For the text-containing cell, return its midpoint in [x, y] coordinate format. 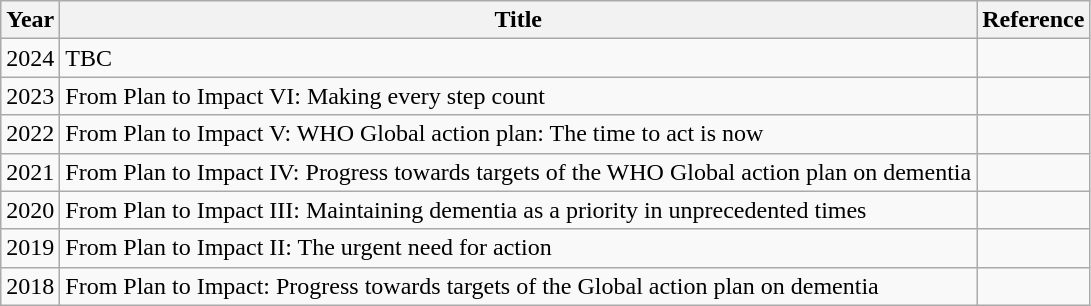
From Plan to Impact VI: Making every step count [518, 96]
2023 [30, 96]
2024 [30, 58]
2019 [30, 248]
TBC [518, 58]
From Plan to Impact V: WHO Global action plan: The time to act is now [518, 134]
2021 [30, 172]
From Plan to Impact II: The urgent need for action [518, 248]
2022 [30, 134]
From Plan to Impact IV: Progress towards targets of the WHO Global action plan on dementia [518, 172]
Year [30, 20]
From Plan to Impact III: Maintaining dementia as a priority in unprecedented times [518, 210]
From Plan to Impact: Progress towards targets of the Global action plan on dementia [518, 286]
2020 [30, 210]
Title [518, 20]
2018 [30, 286]
Reference [1034, 20]
